Identify which cell holds the provided text, then report its [X, Y] central coordinate. 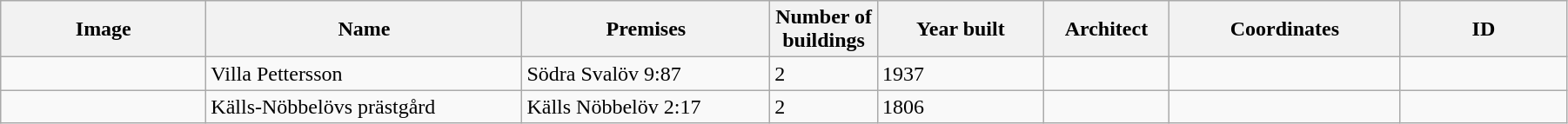
Källs-Nöbbelövs prästgård [364, 107]
Coordinates [1284, 29]
Year built [961, 29]
Södra Svalöv 9:87 [646, 74]
Name [364, 29]
ID [1483, 29]
1937 [961, 74]
Källs Nöbbelöv 2:17 [646, 107]
Villa Pettersson [364, 74]
1806 [961, 107]
Architect [1106, 29]
Premises [646, 29]
Image [104, 29]
Number ofbuildings [824, 29]
